Capture the cell that displays the provided text and extract its [X, Y] central coordinate. 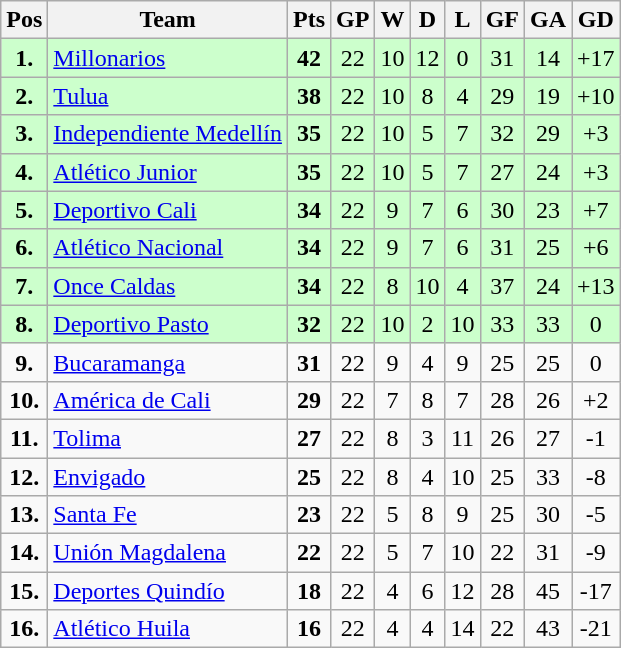
2 [428, 324]
GP [353, 20]
Unión Magdalena [168, 553]
L [462, 20]
8. [24, 324]
-1 [596, 438]
+6 [596, 248]
5. [24, 210]
Pos [24, 20]
13. [24, 515]
Deportivo Cali [168, 210]
Millonarios [168, 58]
+2 [596, 400]
+17 [596, 58]
Bucaramanga [168, 362]
16. [24, 629]
W [392, 20]
+7 [596, 210]
D [428, 20]
Team [168, 20]
16 [308, 629]
-21 [596, 629]
GA [548, 20]
GF [502, 20]
Deportes Quindío [168, 591]
Once Caldas [168, 286]
-9 [596, 553]
-5 [596, 515]
2. [24, 96]
Independiente Medellín [168, 134]
GD [596, 20]
6. [24, 248]
Atlético Junior [168, 172]
-8 [596, 477]
Pts [308, 20]
3 [428, 438]
3. [24, 134]
+10 [596, 96]
15. [24, 591]
38 [308, 96]
14. [24, 553]
Atlético Huila [168, 629]
Envigado [168, 477]
4. [24, 172]
11. [24, 438]
Tolima [168, 438]
Atlético Nacional [168, 248]
37 [502, 286]
43 [548, 629]
19 [548, 96]
7. [24, 286]
11 [462, 438]
12. [24, 477]
Tulua [168, 96]
América de Cali [168, 400]
45 [548, 591]
42 [308, 58]
+13 [596, 286]
Santa Fe [168, 515]
9. [24, 362]
Deportivo Pasto [168, 324]
1. [24, 58]
18 [308, 591]
10. [24, 400]
-17 [596, 591]
